Pinpoint the cell where the given text exists, returning its (X, Y) midpoint coordinate. 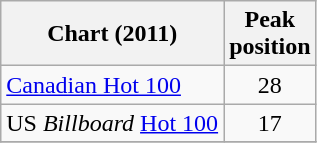
17 (270, 123)
Chart (2011) (112, 34)
Peakposition (270, 34)
Canadian Hot 100 (112, 85)
US Billboard Hot 100 (112, 123)
28 (270, 85)
